Output the [x, y] coordinate of the center of the cell containing the given text.  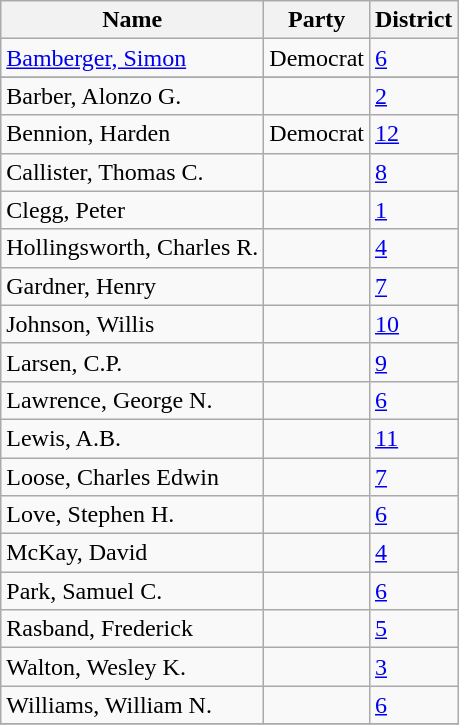
5 [413, 629]
Hollingsworth, Charles R. [132, 248]
3 [413, 667]
9 [413, 362]
Lewis, A.B. [132, 438]
Rasband, Frederick [132, 629]
Williams, William N. [132, 705]
Barber, Alonzo G. [132, 96]
Party [317, 20]
Loose, Charles Edwin [132, 477]
Callister, Thomas C. [132, 172]
11 [413, 438]
10 [413, 324]
1 [413, 210]
2 [413, 96]
District [413, 20]
Love, Stephen H. [132, 515]
Lawrence, George N. [132, 400]
Name [132, 20]
Park, Samuel C. [132, 591]
Larsen, C.P. [132, 362]
Walton, Wesley K. [132, 667]
Johnson, Willis [132, 324]
Bennion, Harden [132, 134]
8 [413, 172]
Clegg, Peter [132, 210]
Gardner, Henry [132, 286]
Bamberger, Simon [132, 58]
12 [413, 134]
McKay, David [132, 553]
